From the cell containing the given text, extract its center point as [X, Y] coordinate. 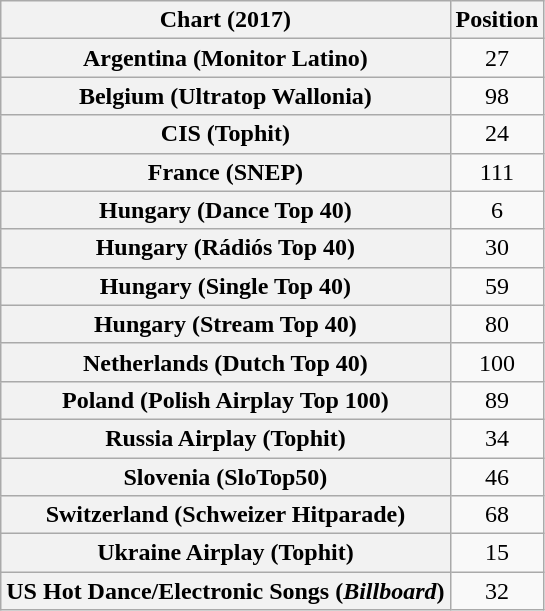
89 [497, 400]
France (SNEP) [226, 172]
Hungary (Single Top 40) [226, 286]
27 [497, 58]
Slovenia (SloTop50) [226, 477]
Hungary (Rádiós Top 40) [226, 248]
100 [497, 362]
68 [497, 515]
Hungary (Stream Top 40) [226, 324]
111 [497, 172]
Russia Airplay (Tophit) [226, 438]
59 [497, 286]
Ukraine Airplay (Tophit) [226, 553]
Switzerland (Schweizer Hitparade) [226, 515]
Position [497, 20]
46 [497, 477]
Belgium (Ultratop Wallonia) [226, 96]
15 [497, 553]
Argentina (Monitor Latino) [226, 58]
24 [497, 134]
US Hot Dance/Electronic Songs (Billboard) [226, 591]
30 [497, 248]
Hungary (Dance Top 40) [226, 210]
Chart (2017) [226, 20]
98 [497, 96]
80 [497, 324]
6 [497, 210]
34 [497, 438]
Poland (Polish Airplay Top 100) [226, 400]
Netherlands (Dutch Top 40) [226, 362]
CIS (Tophit) [226, 134]
32 [497, 591]
